Output the [x, y] coordinate of the center of the cell containing the given text.  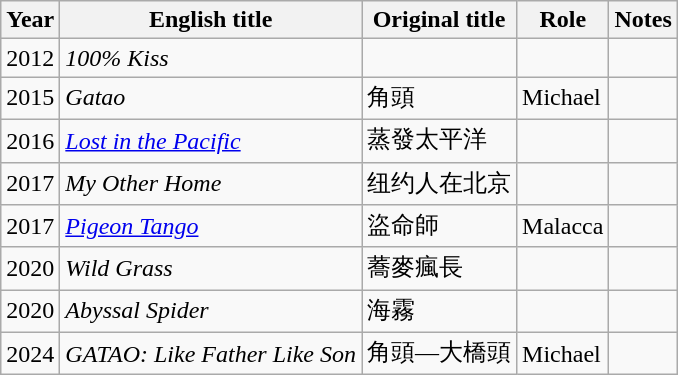
纽约人在北京 [440, 184]
蒸發太平洋 [440, 140]
Year [30, 20]
角頭—大橋頭 [440, 354]
2015 [30, 98]
Lost in the Pacific [211, 140]
Notes [643, 20]
English title [211, 20]
My Other Home [211, 184]
蕎麥瘋長 [440, 268]
Original title [440, 20]
Wild Grass [211, 268]
盜命師 [440, 226]
2012 [30, 58]
角頭 [440, 98]
Role [563, 20]
Pigeon Tango [211, 226]
Gatao [211, 98]
Abyssal Spider [211, 312]
海霧 [440, 312]
GATAO: Like Father Like Son [211, 354]
2024 [30, 354]
100% Kiss [211, 58]
2016 [30, 140]
Malacca [563, 226]
